Return the [x, y] coordinate for the center point of the cell that contains the specified text.  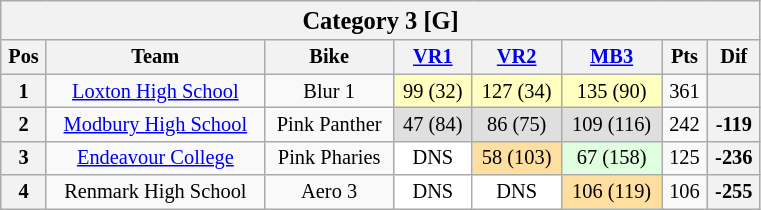
109 (116) [611, 124]
Renmark High School [155, 192]
Pos [24, 57]
Loxton High School [155, 91]
127 (34) [517, 91]
125 [684, 158]
-119 [734, 124]
Team [155, 57]
Dif [734, 57]
Blur 1 [328, 91]
86 (75) [517, 124]
Aero 3 [328, 192]
Bike [328, 57]
VR1 [433, 57]
47 (84) [433, 124]
MB3 [611, 57]
242 [684, 124]
Category 3 [G] [381, 20]
3 [24, 158]
Pts [684, 57]
-255 [734, 192]
135 (90) [611, 91]
106 (119) [611, 192]
Pink Panther [328, 124]
VR2 [517, 57]
58 (103) [517, 158]
99 (32) [433, 91]
67 (158) [611, 158]
Endeavour College [155, 158]
Pink Pharies [328, 158]
4 [24, 192]
106 [684, 192]
2 [24, 124]
1 [24, 91]
Modbury High School [155, 124]
361 [684, 91]
-236 [734, 158]
